Find where the given text appears and provide that cell's center as [x, y] coordinate. 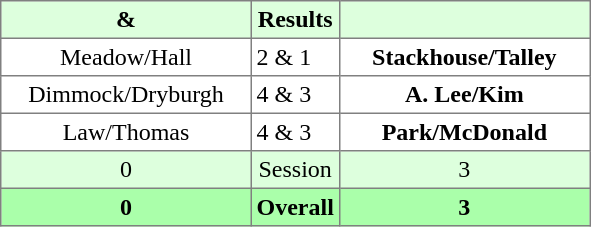
Overall [295, 207]
Session [295, 170]
Dimmock/Dryburgh [126, 95]
2 & 1 [295, 57]
Stackhouse/Talley [464, 57]
Results [295, 20]
Meadow/Hall [126, 57]
& [126, 20]
A. Lee/Kim [464, 95]
Law/Thomas [126, 132]
Park/McDonald [464, 132]
